Search for the cell housing the specified text and yield its (X, Y) center coordinate. 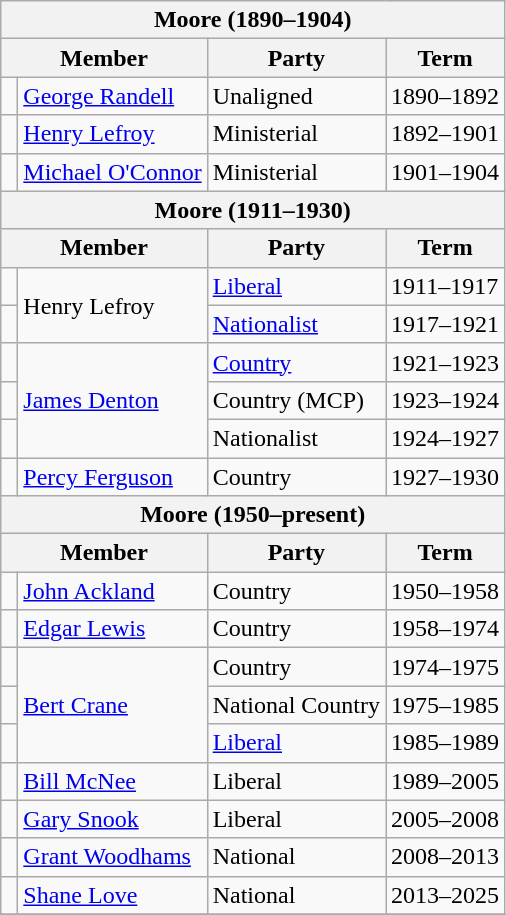
2005–2008 (446, 819)
Edgar Lewis (112, 629)
1985–1989 (446, 743)
2008–2013 (446, 857)
Moore (1911–1930) (253, 210)
1989–2005 (446, 781)
George Randell (112, 96)
Moore (1950–present) (253, 515)
1901–1904 (446, 172)
1950–1958 (446, 591)
National Country (296, 705)
1892–1901 (446, 134)
Shane Love (112, 895)
1924–1927 (446, 438)
1921–1923 (446, 362)
Country (MCP) (296, 400)
1958–1974 (446, 629)
Bert Crane (112, 705)
1927–1930 (446, 477)
1911–1917 (446, 286)
Bill McNee (112, 781)
Moore (1890–1904) (253, 20)
Gary Snook (112, 819)
1923–1924 (446, 400)
1975–1985 (446, 705)
1890–1892 (446, 96)
2013–2025 (446, 895)
Michael O'Connor (112, 172)
1917–1921 (446, 324)
John Ackland (112, 591)
1974–1975 (446, 667)
Grant Woodhams (112, 857)
Unaligned (296, 96)
James Denton (112, 400)
Percy Ferguson (112, 477)
